Search for the cell housing the specified text and yield its (X, Y) center coordinate. 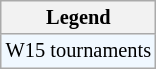
W15 tournaments (78, 51)
Legend (78, 17)
